Capture the cell that displays the provided text and extract its (X, Y) central coordinate. 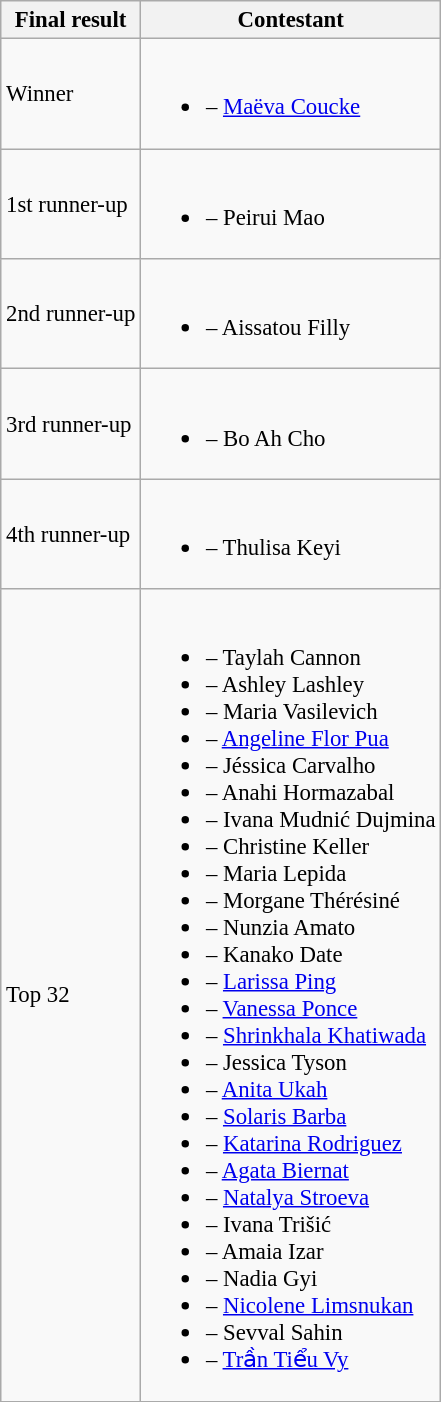
Top 32 (71, 995)
2nd runner-up (71, 314)
Contestant (291, 20)
Final result (71, 20)
– Aissatou Filly (291, 314)
– Bo Ah Cho (291, 424)
– Peirui Mao (291, 204)
– Thulisa Keyi (291, 534)
– Maëva Coucke (291, 94)
1st runner-up (71, 204)
4th runner-up (71, 534)
3rd runner-up (71, 424)
Winner (71, 94)
